Return (x, y) of the center of cell containing provided text 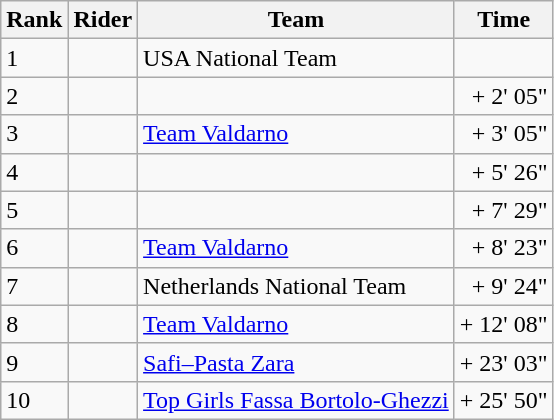
2 (34, 96)
Top Girls Fassa Bortolo-Ghezzi (296, 400)
USA National Team (296, 58)
+ 5' 26" (504, 172)
8 (34, 324)
+ 25' 50" (504, 400)
Rider (103, 20)
Time (504, 20)
+ 2' 05" (504, 96)
Safi–Pasta Zara (296, 362)
+ 23' 03" (504, 362)
+ 9' 24" (504, 286)
10 (34, 400)
Rank (34, 20)
9 (34, 362)
+ 7' 29" (504, 210)
1 (34, 58)
3 (34, 134)
7 (34, 286)
+ 8' 23" (504, 248)
6 (34, 248)
Netherlands National Team (296, 286)
+ 12' 08" (504, 324)
+ 3' 05" (504, 134)
5 (34, 210)
Team (296, 20)
4 (34, 172)
